Pinpoint the cell where the given text exists, returning its (X, Y) midpoint coordinate. 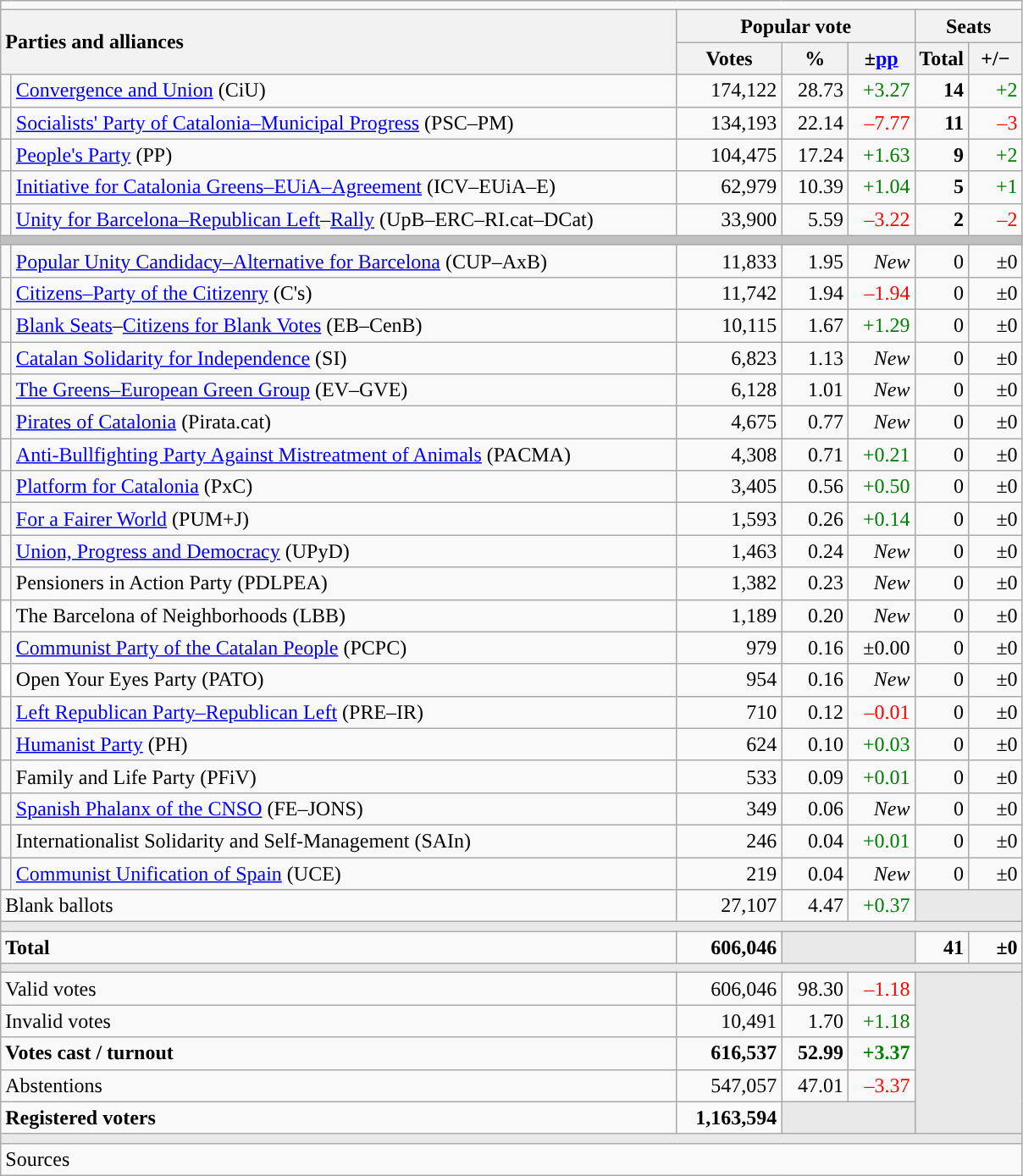
Valid votes (339, 989)
Initiative for Catalonia Greens–EUiA–Agreement (ICV–EUiA–E) (344, 187)
Registered voters (339, 1118)
1.67 (815, 325)
0.23 (815, 583)
0.77 (815, 422)
52.99 (815, 1053)
4.47 (815, 906)
Invalid votes (339, 1021)
174,122 (729, 91)
0.20 (815, 616)
3,405 (729, 487)
22.14 (815, 123)
Communist Party of the Catalan People (PCPC) (344, 648)
Left Republican Party–Republican Left (PRE–IR) (344, 712)
4,675 (729, 422)
98.30 (815, 989)
0.10 (815, 744)
5.59 (815, 219)
1,382 (729, 583)
–1.18 (881, 989)
10,115 (729, 325)
–7.77 (881, 123)
0.24 (815, 551)
Parties and alliances (339, 42)
For a Fairer World (PUM+J) (344, 519)
Union, Progress and Democracy (UPyD) (344, 551)
+1 (996, 187)
The Barcelona of Neighborhoods (LBB) (344, 616)
0.12 (815, 712)
People's Party (PP) (344, 155)
+1.63 (881, 155)
104,475 (729, 155)
+1.18 (881, 1021)
1.95 (815, 261)
1.01 (815, 390)
% (815, 58)
547,057 (729, 1085)
+0.03 (881, 744)
Votes cast / turnout (339, 1053)
246 (729, 841)
Votes (729, 58)
11,742 (729, 293)
–2 (996, 219)
1.13 (815, 358)
62,979 (729, 187)
+1.04 (881, 187)
+3.37 (881, 1053)
Citizens–Party of the Citizenry (C's) (344, 293)
–1.94 (881, 293)
14 (942, 91)
Popular vote (796, 26)
–0.01 (881, 712)
2 (942, 219)
±0.00 (881, 648)
9 (942, 155)
41 (942, 947)
1,163,594 (729, 1118)
47.01 (815, 1085)
616,537 (729, 1053)
Socialists' Party of Catalonia–Municipal Progress (PSC–PM) (344, 123)
Pirates of Catalonia (Pirata.cat) (344, 422)
Internationalist Solidarity and Self-Management (SAIn) (344, 841)
349 (729, 809)
Blank ballots (339, 906)
Spanish Phalanx of the CNSO (FE–JONS) (344, 809)
533 (729, 776)
+0.37 (881, 906)
Unity for Barcelona–Republican Left–Rally (UpB–ERC–RI.cat–DCat) (344, 219)
Anti-Bullfighting Party Against Mistreatment of Animals (PACMA) (344, 455)
27,107 (729, 906)
6,823 (729, 358)
+0.14 (881, 519)
Pensioners in Action Party (PDLPEA) (344, 583)
Family and Life Party (PFiV) (344, 776)
–3.37 (881, 1085)
±pp (881, 58)
10,491 (729, 1021)
Sources (511, 1159)
0.09 (815, 776)
1,463 (729, 551)
Open Your Eyes Party (PATO) (344, 680)
Abstentions (339, 1085)
28.73 (815, 91)
979 (729, 648)
1.94 (815, 293)
4,308 (729, 455)
5 (942, 187)
Popular Unity Candidacy–Alternative for Barcelona (CUP–AxB) (344, 261)
+0.50 (881, 487)
Blank Seats–Citizens for Blank Votes (EB–CenB) (344, 325)
10.39 (815, 187)
1,189 (729, 616)
–3 (996, 123)
17.24 (815, 155)
6,128 (729, 390)
0.56 (815, 487)
0.71 (815, 455)
1,593 (729, 519)
624 (729, 744)
Seats (969, 26)
–3.22 (881, 219)
33,900 (729, 219)
+1.29 (881, 325)
0.26 (815, 519)
134,193 (729, 123)
Catalan Solidarity for Independence (SI) (344, 358)
0.06 (815, 809)
Platform for Catalonia (PxC) (344, 487)
954 (729, 680)
219 (729, 873)
Communist Unification of Spain (UCE) (344, 873)
Humanist Party (PH) (344, 744)
710 (729, 712)
11,833 (729, 261)
The Greens–European Green Group (EV–GVE) (344, 390)
11 (942, 123)
1.70 (815, 1021)
+0.21 (881, 455)
+/− (996, 58)
+3.27 (881, 91)
Convergence and Union (CiU) (344, 91)
